Determine the (X, Y) coordinate at the center of the cell enclosing the given text.  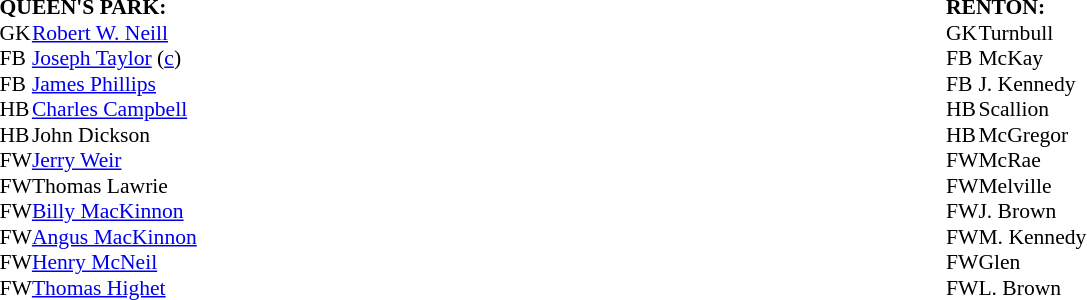
Billy MacKinnon (114, 211)
Melville (1032, 186)
Robert W. Neill (114, 33)
Scallion (1032, 109)
M. Kennedy (1032, 237)
Thomas Lawrie (114, 186)
McGregor (1032, 135)
J. Kennedy (1032, 84)
Glen (1032, 263)
McKay (1032, 59)
John Dickson (114, 135)
James Phillips (114, 84)
Charles Campbell (114, 109)
Angus MacKinnon (114, 237)
Henry McNeil (114, 263)
Jerry Weir (114, 161)
J. Brown (1032, 211)
Turnbull (1032, 33)
McRae (1032, 161)
Joseph Taylor (c) (114, 59)
